Identify which cell holds the provided text, then report its [X, Y] central coordinate. 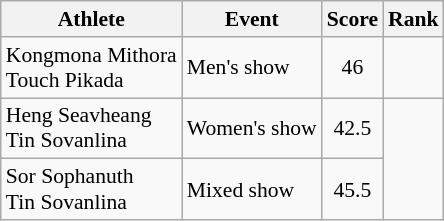
Rank [414, 19]
Athlete [92, 19]
Sor SophanuthTin Sovanlina [92, 190]
Event [252, 19]
Score [352, 19]
46 [352, 68]
Mixed show [252, 190]
42.5 [352, 128]
45.5 [352, 190]
Heng SeavheangTin Sovanlina [92, 128]
Kongmona MithoraTouch Pikada [92, 68]
Men's show [252, 68]
Women's show [252, 128]
